Identify which cell holds the provided text, then report its (X, Y) central coordinate. 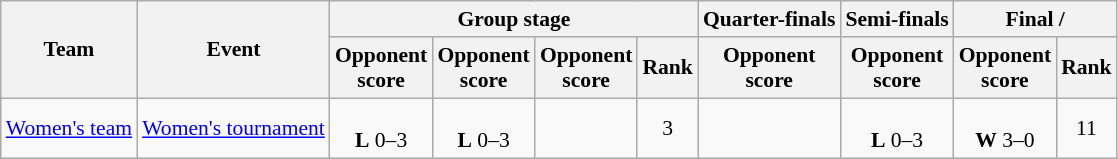
Women's team (69, 128)
Women's tournament (234, 128)
W 3–0 (1006, 128)
3 (668, 128)
Event (234, 50)
Semi-finals (896, 19)
Group stage (514, 19)
11 (1086, 128)
Final / (1036, 19)
Team (69, 50)
Quarter-finals (769, 19)
